Identify which cell holds the provided text, then report its (X, Y) central coordinate. 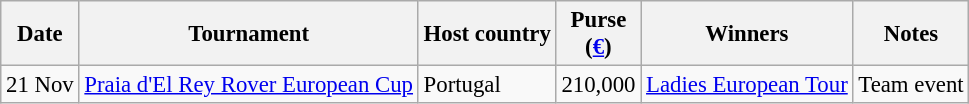
Tournament (248, 34)
Ladies European Tour (747, 85)
Date (40, 34)
Purse(€) (598, 34)
Portugal (487, 85)
Team event (911, 85)
Praia d'El Rey Rover European Cup (248, 85)
210,000 (598, 85)
Winners (747, 34)
Host country (487, 34)
21 Nov (40, 85)
Notes (911, 34)
